For the text-containing cell, return its midpoint in [X, Y] coordinate format. 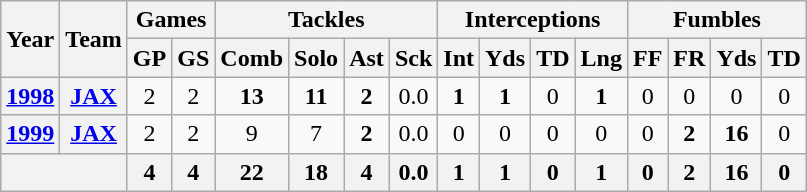
Comb [252, 58]
Games [170, 20]
9 [252, 134]
Sck [413, 58]
FF [647, 58]
1999 [30, 134]
11 [316, 96]
Int [459, 58]
Team [94, 39]
18 [316, 172]
FR [690, 58]
22 [252, 172]
GS [194, 58]
1998 [30, 96]
Year [30, 39]
Solo [316, 58]
Fumbles [716, 20]
7 [316, 134]
GP [149, 58]
Tackles [326, 20]
Lng [601, 58]
Interceptions [533, 20]
Ast [367, 58]
13 [252, 96]
